Locate the cell with the specified text and output its (x, y) center coordinate. 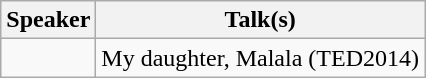
Talk(s) (260, 20)
My daughter, Malala (TED2014) (260, 58)
Speaker (48, 20)
